Extract the [X, Y] coordinate from the center of the cell holding the provided text.  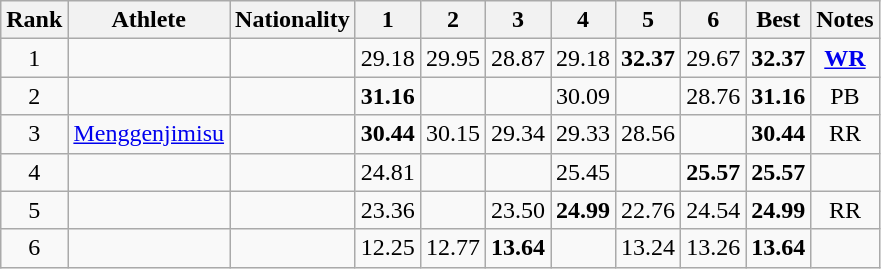
28.56 [648, 134]
29.34 [518, 134]
29.95 [452, 58]
22.76 [648, 210]
12.77 [452, 248]
WR [845, 58]
28.76 [714, 96]
13.26 [714, 248]
Best [778, 20]
Nationality [293, 20]
30.15 [452, 134]
29.33 [582, 134]
24.81 [388, 172]
23.36 [388, 210]
24.54 [714, 210]
Athlete [149, 20]
12.25 [388, 248]
29.67 [714, 58]
Menggenjimisu [149, 134]
30.09 [582, 96]
23.50 [518, 210]
28.87 [518, 58]
Notes [845, 20]
25.45 [582, 172]
13.24 [648, 248]
Rank [34, 20]
PB [845, 96]
